Capture the cell that displays the provided text and extract its (x, y) central coordinate. 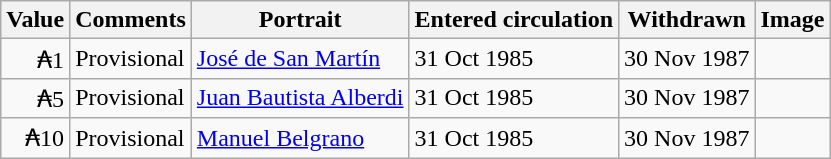
Juan Bautista Alberdi (300, 98)
Comments (131, 20)
₳1 (36, 59)
Manuel Belgrano (300, 138)
Image (792, 20)
Portrait (300, 20)
₳5 (36, 98)
Value (36, 20)
Entered circulation (514, 20)
₳10 (36, 138)
José de San Martín (300, 59)
Withdrawn (687, 20)
